Output the [X, Y] coordinate of the center of the cell containing the given text.  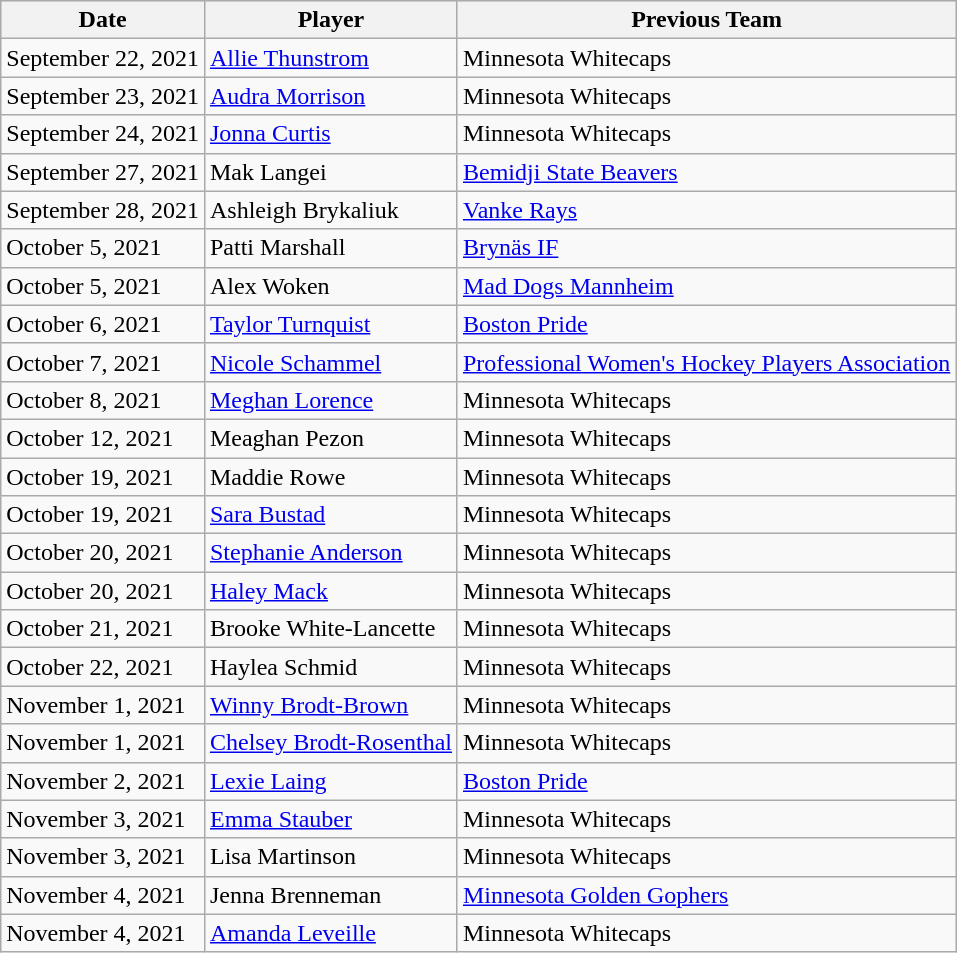
Maddie Rowe [330, 477]
Patti Marshall [330, 248]
Meghan Lorence [330, 400]
Previous Team [706, 20]
Professional Women's Hockey Players Association [706, 362]
Sara Bustad [330, 515]
October 7, 2021 [103, 362]
Minnesota Golden Gophers [706, 895]
Lisa Martinson [330, 857]
Mak Langei [330, 172]
Lexie Laing [330, 781]
Allie Thunstrom [330, 58]
October 8, 2021 [103, 400]
Winny Brodt-Brown [330, 705]
Taylor Turnquist [330, 324]
September 27, 2021 [103, 172]
Emma Stauber [330, 819]
Jonna Curtis [330, 134]
Meaghan Pezon [330, 438]
Mad Dogs Mannheim [706, 286]
Vanke Rays [706, 210]
Nicole Schammel [330, 362]
Alex Woken [330, 286]
Haylea Schmid [330, 667]
October 21, 2021 [103, 629]
Stephanie Anderson [330, 553]
Player [330, 20]
September 24, 2021 [103, 134]
Bemidji State Beavers [706, 172]
Amanda Leveille [330, 933]
September 22, 2021 [103, 58]
September 23, 2021 [103, 96]
Audra Morrison [330, 96]
November 2, 2021 [103, 781]
September 28, 2021 [103, 210]
Brynäs IF [706, 248]
Chelsey Brodt-Rosenthal [330, 743]
Date [103, 20]
October 22, 2021 [103, 667]
Brooke White-Lancette [330, 629]
October 12, 2021 [103, 438]
Jenna Brenneman [330, 895]
Haley Mack [330, 591]
October 6, 2021 [103, 324]
Ashleigh Brykaliuk [330, 210]
